Identify which cell holds the provided text, then report its (x, y) central coordinate. 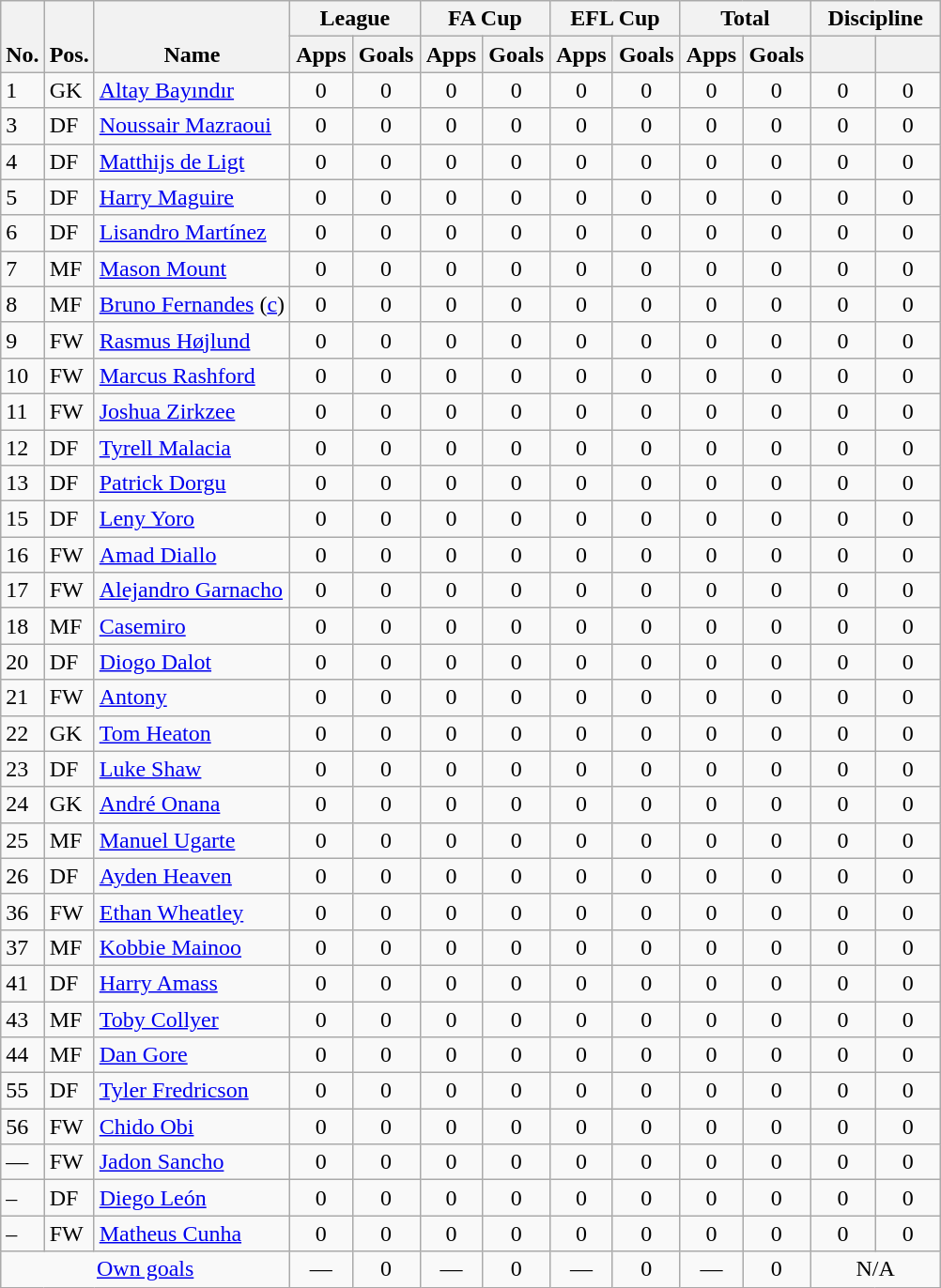
Manuel Ugarte (192, 840)
56 (23, 1127)
Marcus Rashford (192, 376)
André Onana (192, 805)
17 (23, 590)
36 (23, 912)
FA Cup (485, 19)
21 (23, 698)
Alejandro Garnacho (192, 590)
37 (23, 947)
Mason Mount (192, 268)
16 (23, 555)
Casemiro (192, 626)
26 (23, 876)
41 (23, 983)
Noussair Mazraoui (192, 126)
Toby Collyer (192, 1019)
43 (23, 1019)
13 (23, 483)
Harry Maguire (192, 197)
Tom Heaton (192, 733)
League (355, 19)
Antony (192, 698)
7 (23, 268)
10 (23, 376)
Rasmus Højlund (192, 340)
Jadon Sancho (192, 1162)
9 (23, 340)
44 (23, 1055)
1 (23, 90)
8 (23, 304)
Kobbie Mainoo (192, 947)
Bruno Fernandes (c) (192, 304)
3 (23, 126)
Total (746, 19)
Diogo Dalot (192, 662)
EFL Cup (616, 19)
5 (23, 197)
Luke Shaw (192, 769)
Altay Bayındır (192, 90)
Diego León (192, 1198)
Matthijs de Ligt (192, 161)
20 (23, 662)
No. (23, 37)
Ayden Heaven (192, 876)
Tyler Fredricson (192, 1091)
Pos. (69, 37)
N/A (875, 1269)
55 (23, 1091)
Harry Amass (192, 983)
22 (23, 733)
Lisandro Martínez (192, 233)
11 (23, 411)
25 (23, 840)
Matheus Cunha (192, 1234)
15 (23, 519)
Dan Gore (192, 1055)
Chido Obi (192, 1127)
4 (23, 161)
Tyrell Malacia (192, 448)
6 (23, 233)
Patrick Dorgu (192, 483)
18 (23, 626)
Discipline (875, 19)
Name (192, 37)
Leny Yoro (192, 519)
Ethan Wheatley (192, 912)
12 (23, 448)
Joshua Zirkzee (192, 411)
Own goals (146, 1269)
24 (23, 805)
Amad Diallo (192, 555)
23 (23, 769)
